Capture the cell that displays the provided text and extract its [X, Y] central coordinate. 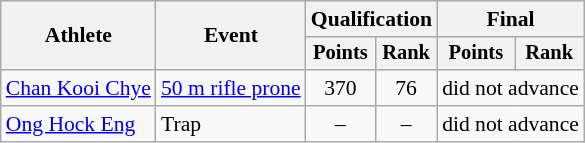
Final [510, 19]
50 m rifle prone [231, 88]
Qualification [372, 19]
76 [406, 88]
Chan Kooi Chye [78, 88]
Athlete [78, 36]
Event [231, 36]
370 [340, 88]
Ong Hock Eng [78, 124]
Trap [231, 124]
